Return [X, Y] of the center of cell containing provided text 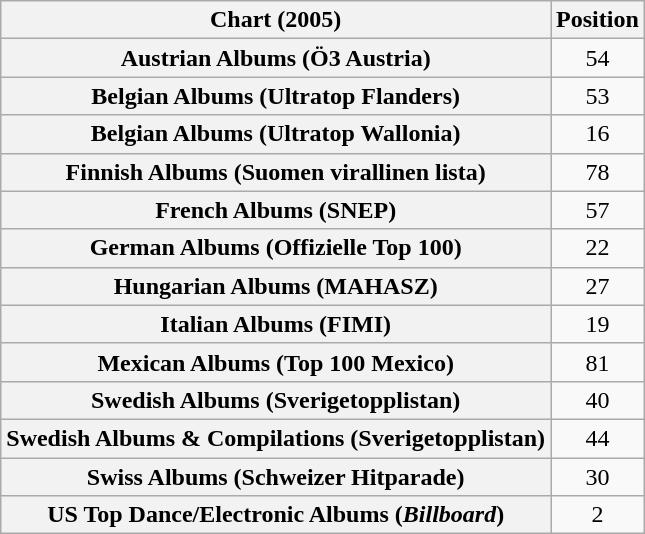
Belgian Albums (Ultratop Flanders) [276, 96]
Position [598, 20]
Hungarian Albums (MAHASZ) [276, 286]
44 [598, 438]
19 [598, 324]
Italian Albums (FIMI) [276, 324]
2 [598, 515]
30 [598, 477]
57 [598, 210]
81 [598, 362]
27 [598, 286]
Swiss Albums (Schweizer Hitparade) [276, 477]
French Albums (SNEP) [276, 210]
Chart (2005) [276, 20]
16 [598, 134]
40 [598, 400]
22 [598, 248]
German Albums (Offizielle Top 100) [276, 248]
Finnish Albums (Suomen virallinen lista) [276, 172]
53 [598, 96]
Mexican Albums (Top 100 Mexico) [276, 362]
78 [598, 172]
Swedish Albums & Compilations (Sverigetopplistan) [276, 438]
Austrian Albums (Ö3 Austria) [276, 58]
Swedish Albums (Sverigetopplistan) [276, 400]
US Top Dance/Electronic Albums (Billboard) [276, 515]
Belgian Albums (Ultratop Wallonia) [276, 134]
54 [598, 58]
